Determine the [x, y] coordinate at the center of the cell enclosing the given text.  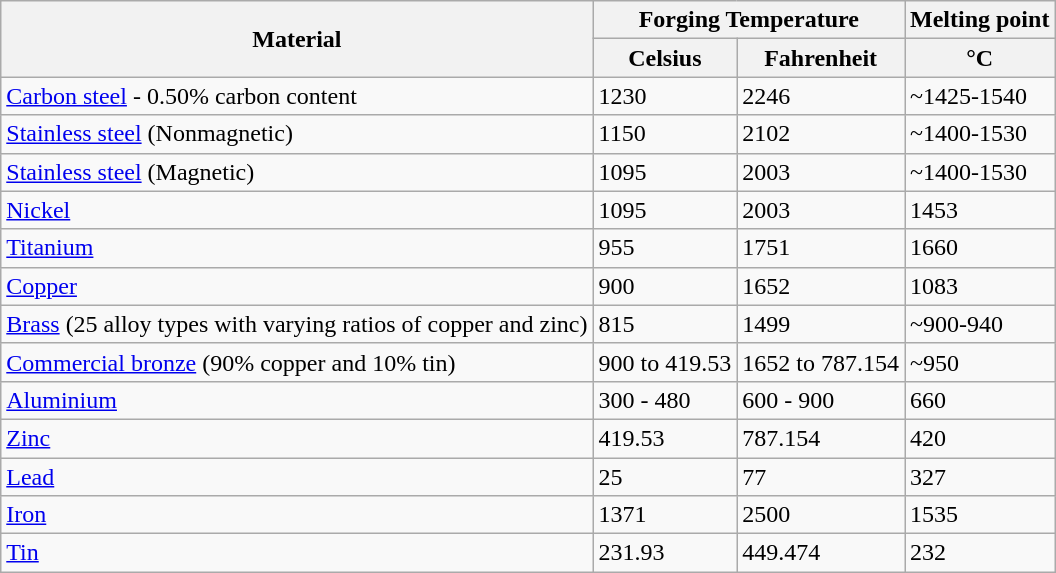
2102 [821, 134]
Lead [297, 477]
Nickel [297, 210]
600 - 900 [821, 400]
815 [665, 324]
Aluminium [297, 400]
1083 [979, 286]
77 [821, 477]
300 - 480 [665, 400]
~1425-1540 [979, 96]
Carbon steel - 0.50% carbon content [297, 96]
232 [979, 553]
Copper [297, 286]
900 [665, 286]
~900-940 [979, 324]
2500 [821, 515]
Stainless steel (Magnetic) [297, 172]
419.53 [665, 438]
327 [979, 477]
660 [979, 400]
1652 to 787.154 [821, 362]
1453 [979, 210]
1751 [821, 248]
Stainless steel (Nonmagnetic) [297, 134]
25 [665, 477]
420 [979, 438]
1499 [821, 324]
1652 [821, 286]
~950 [979, 362]
787.154 [821, 438]
900 to 419.53 [665, 362]
1535 [979, 515]
Melting point [979, 20]
Titanium [297, 248]
2246 [821, 96]
1150 [665, 134]
Brass (25 alloy types with varying ratios of copper and zinc) [297, 324]
Celsius [665, 58]
231.93 [665, 553]
449.474 [821, 553]
Forging Temperature [748, 20]
Fahrenheit [821, 58]
Tin [297, 553]
Iron [297, 515]
Zinc [297, 438]
1230 [665, 96]
1660 [979, 248]
Commercial bronze (90% copper and 10% tin) [297, 362]
°C [979, 58]
Material [297, 39]
955 [665, 248]
1371 [665, 515]
